Find where the given text appears and provide that cell's center as [x, y] coordinate. 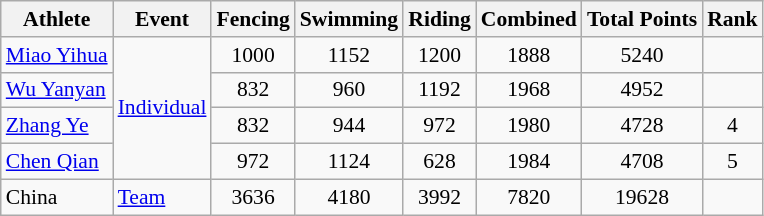
7820 [529, 197]
1152 [349, 55]
4708 [642, 162]
1968 [529, 90]
628 [440, 162]
Wu Yanyan [57, 90]
4180 [349, 197]
1192 [440, 90]
3992 [440, 197]
1200 [440, 55]
Team [162, 197]
Rank [732, 19]
960 [349, 90]
944 [349, 126]
Event [162, 19]
5240 [642, 55]
Total Points [642, 19]
Zhang Ye [57, 126]
Miao Yihua [57, 55]
Individual [162, 108]
1980 [529, 126]
Swimming [349, 19]
4952 [642, 90]
19628 [642, 197]
3636 [252, 197]
1984 [529, 162]
1000 [252, 55]
China [57, 197]
4 [732, 126]
Riding [440, 19]
Fencing [252, 19]
5 [732, 162]
1888 [529, 55]
1124 [349, 162]
Athlete [57, 19]
Chen Qian [57, 162]
Combined [529, 19]
4728 [642, 126]
